Return (X, Y) of the center of cell containing provided text 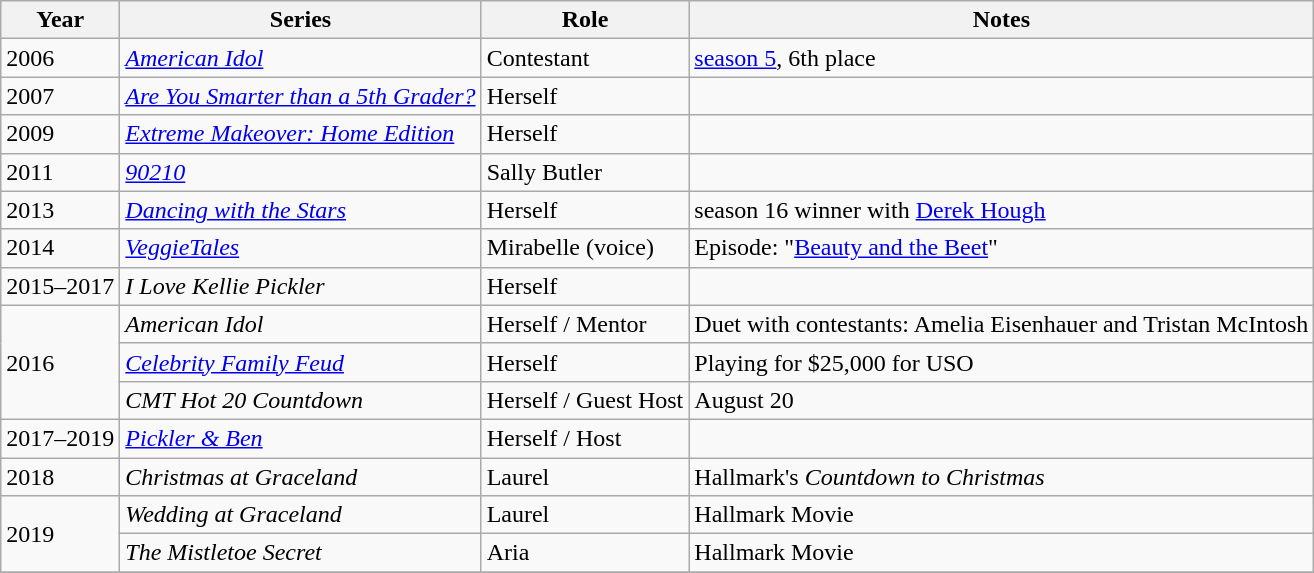
Episode: "Beauty and the Beet" (1002, 248)
2006 (60, 58)
90210 (300, 172)
Wedding at Graceland (300, 515)
Series (300, 20)
CMT Hot 20 Countdown (300, 400)
Contestant (585, 58)
season 16 winner with Derek Hough (1002, 210)
2014 (60, 248)
Duet with contestants: Amelia Eisenhauer and Tristan McIntosh (1002, 324)
2017–2019 (60, 438)
2018 (60, 477)
Celebrity Family Feud (300, 362)
2013 (60, 210)
Notes (1002, 20)
Herself / Host (585, 438)
Aria (585, 553)
Role (585, 20)
I Love Kellie Pickler (300, 286)
2009 (60, 134)
Are You Smarter than a 5th Grader? (300, 96)
VeggieTales (300, 248)
Playing for $25,000 for USO (1002, 362)
2007 (60, 96)
Christmas at Graceland (300, 477)
season 5, 6th place (1002, 58)
Hallmark's Countdown to Christmas (1002, 477)
Pickler & Ben (300, 438)
Mirabelle (voice) (585, 248)
2015–2017 (60, 286)
Extreme Makeover: Home Edition (300, 134)
2011 (60, 172)
Sally Butler (585, 172)
Dancing with the Stars (300, 210)
2019 (60, 534)
Herself / Guest Host (585, 400)
The Mistletoe Secret (300, 553)
Year (60, 20)
August 20 (1002, 400)
Herself / Mentor (585, 324)
2016 (60, 362)
